Determine the [X, Y] coordinate at the center of the cell enclosing the given text.  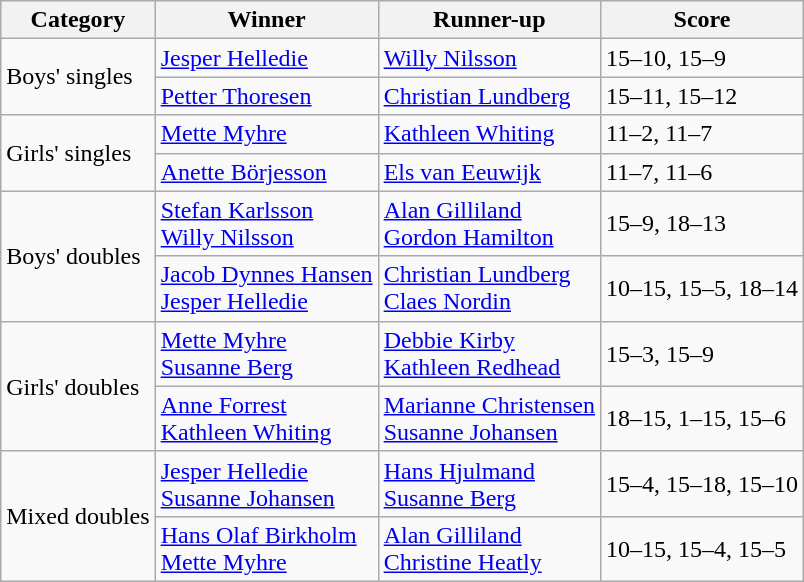
Christian Lundberg [489, 96]
Hans Olaf Birkholm Mette Myhre [266, 548]
10–15, 15–4, 15–5 [702, 548]
Kathleen Whiting [489, 134]
Score [702, 20]
Girls' doubles [78, 386]
Marianne Christensen Susanne Johansen [489, 418]
Category [78, 20]
18–15, 1–15, 15–6 [702, 418]
Boys' doubles [78, 256]
11–2, 11–7 [702, 134]
Alan Gilliland Gordon Hamilton [489, 224]
Winner [266, 20]
15–9, 18–13 [702, 224]
Petter Thoresen [266, 96]
10–15, 15–5, 18–14 [702, 288]
Jacob Dynnes Hansen Jesper Helledie [266, 288]
Mette Myhre [266, 134]
15–10, 15–9 [702, 58]
Mixed doubles [78, 516]
11–7, 11–6 [702, 172]
Els van Eeuwijk [489, 172]
Runner-up [489, 20]
Alan Gilliland Christine Heatly [489, 548]
Mette Myhre Susanne Berg [266, 354]
Anette Börjesson [266, 172]
Christian Lundberg Claes Nordin [489, 288]
Stefan Karlsson Willy Nilsson [266, 224]
15–3, 15–9 [702, 354]
Jesper Helledie Susanne Johansen [266, 484]
Jesper Helledie [266, 58]
Anne Forrest Kathleen Whiting [266, 418]
Willy Nilsson [489, 58]
15–4, 15–18, 15–10 [702, 484]
Girls' singles [78, 153]
Boys' singles [78, 77]
Debbie Kirby Kathleen Redhead [489, 354]
15–11, 15–12 [702, 96]
Hans Hjulmand Susanne Berg [489, 484]
